Locate the cell with the specified text and output its (X, Y) center coordinate. 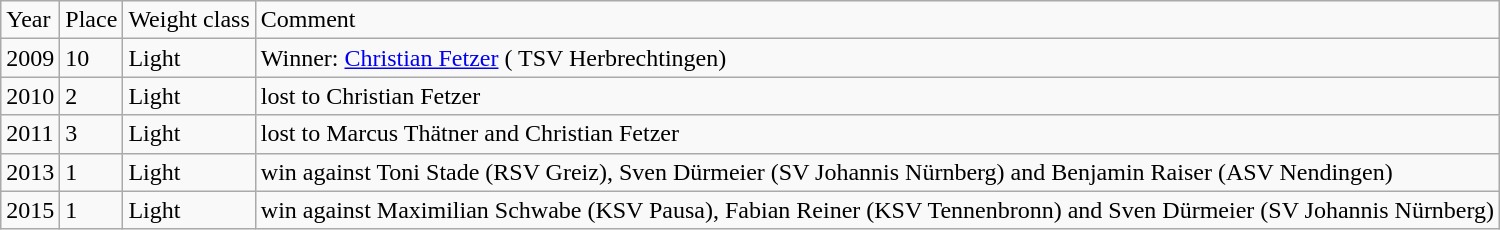
win against Maximilian Schwabe (KSV Pausa), Fabian Reiner (KSV Tennenbronn) and Sven Dürmeier (SV Johannis Nürnberg) (877, 210)
Place (92, 20)
2 (92, 96)
Comment (877, 20)
win against Toni Stade (RSV Greiz), Sven Dürmeier (SV Johannis Nürnberg) and Benjamin Raiser (ASV Nendingen) (877, 172)
10 (92, 58)
2011 (30, 134)
Winner: Christian Fetzer ( TSV Herbrechtingen) (877, 58)
lost to Christian Fetzer (877, 96)
2010 (30, 96)
3 (92, 134)
2013 (30, 172)
2009 (30, 58)
Weight class (189, 20)
Year (30, 20)
lost to Marcus Thätner and Christian Fetzer (877, 134)
2015 (30, 210)
